Output the (X, Y) coordinate of the center of the cell containing the given text.  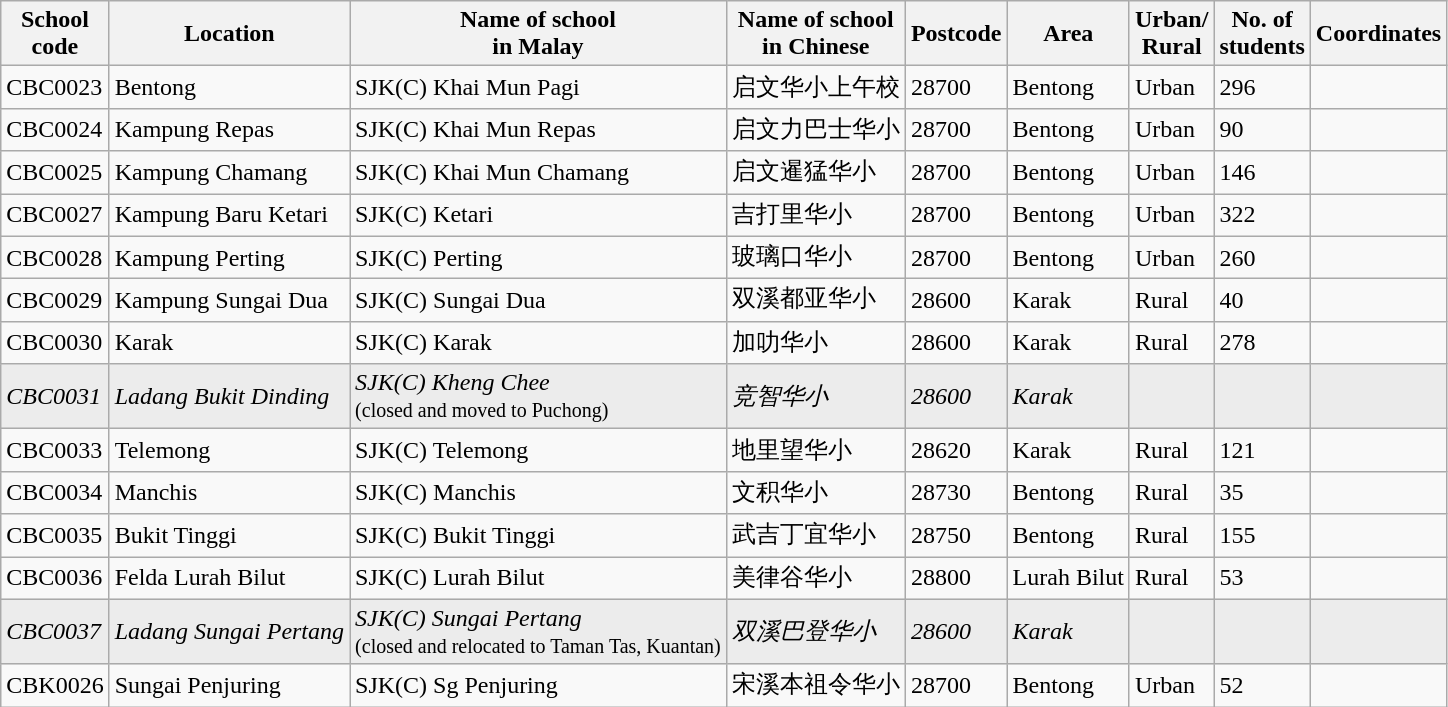
Kampung Perting (229, 258)
53 (1262, 578)
武吉丁宜华小 (816, 536)
CBC0036 (55, 578)
CBC0035 (55, 536)
双溪都亚华小 (816, 300)
CBC0024 (55, 130)
SJK(C) Kheng Chee(closed and moved to Puchong) (538, 396)
35 (1262, 492)
90 (1262, 130)
Manchis (229, 492)
Sungai Penjuring (229, 686)
28750 (956, 536)
52 (1262, 686)
SJK(C) Sungai Dua (538, 300)
Ladang Bukit Dinding (229, 396)
CBC0028 (55, 258)
SJK(C) Khai Mun Repas (538, 130)
启文暹猛华小 (816, 172)
322 (1262, 216)
地里望华小 (816, 450)
SJK(C) Telemong (538, 450)
文积华小 (816, 492)
SJK(C) Bukit Tinggi (538, 536)
CBC0023 (55, 88)
Felda Lurah Bilut (229, 578)
SJK(C) Ketari (538, 216)
Bukit Tinggi (229, 536)
SJK(C) Khai Mun Pagi (538, 88)
CBC0037 (55, 632)
40 (1262, 300)
双溪巴登华小 (816, 632)
启文力巴士华小 (816, 130)
启文华小上午校 (816, 88)
Kampung Chamang (229, 172)
260 (1262, 258)
Kampung Sungai Dua (229, 300)
SJK(C) Sungai Pertang(closed and relocated to Taman Tas, Kuantan) (538, 632)
CBK0026 (55, 686)
28620 (956, 450)
SJK(C) Karak (538, 342)
CBC0033 (55, 450)
155 (1262, 536)
竞智华小 (816, 396)
加叻华小 (816, 342)
Name of schoolin Chinese (816, 34)
146 (1262, 172)
Coordinates (1378, 34)
278 (1262, 342)
CBC0030 (55, 342)
SJK(C) Sg Penjuring (538, 686)
Kampung Repas (229, 130)
玻璃口华小 (816, 258)
SJK(C) Perting (538, 258)
28800 (956, 578)
Telemong (229, 450)
CBC0025 (55, 172)
No. ofstudents (1262, 34)
296 (1262, 88)
CBC0034 (55, 492)
Area (1068, 34)
Schoolcode (55, 34)
SJK(C) Khai Mun Chamang (538, 172)
SJK(C) Manchis (538, 492)
Kampung Baru Ketari (229, 216)
Name of schoolin Malay (538, 34)
28730 (956, 492)
Ladang Sungai Pertang (229, 632)
CBC0027 (55, 216)
121 (1262, 450)
CBC0029 (55, 300)
CBC0031 (55, 396)
SJK(C) Lurah Bilut (538, 578)
Location (229, 34)
宋溪本祖令华小 (816, 686)
Lurah Bilut (1068, 578)
吉打里华小 (816, 216)
美律谷华小 (816, 578)
Postcode (956, 34)
Urban/Rural (1171, 34)
